Find where the given text appears and provide that cell's center as (x, y) coordinate. 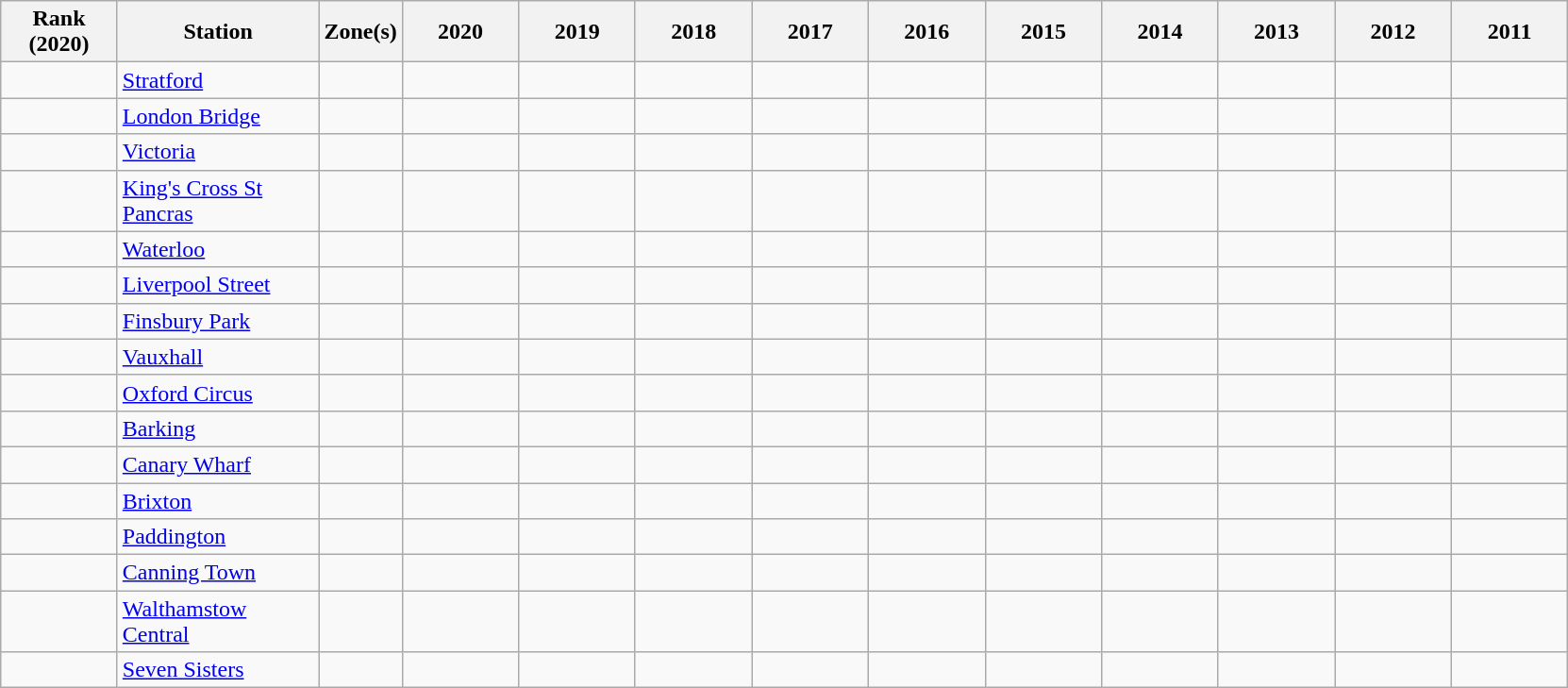
King's Cross St Pancras (218, 200)
Stratford (218, 80)
Waterloo (218, 249)
Walthamstow Central (218, 621)
2019 (577, 32)
2012 (1393, 32)
Zone(s) (360, 32)
Barking (218, 428)
Vauxhall (218, 357)
Oxford Circus (218, 393)
Victoria (218, 152)
Paddington (218, 537)
2016 (927, 32)
Brixton (218, 501)
Station (218, 32)
2011 (1510, 32)
London Bridge (218, 116)
Canning Town (218, 573)
2015 (1043, 32)
2020 (460, 32)
Liverpool Street (218, 285)
2014 (1160, 32)
2013 (1276, 32)
Finsbury Park (218, 321)
Seven Sisters (218, 670)
Canary Wharf (218, 464)
2017 (810, 32)
2018 (693, 32)
Rank (2020) (59, 32)
